Pinpoint the cell where the given text exists, returning its (x, y) midpoint coordinate. 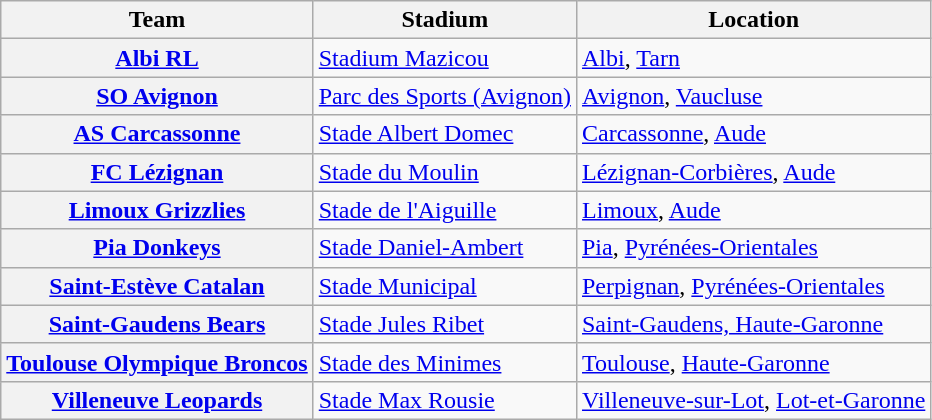
SO Avignon (157, 96)
Villeneuve-sur-Lot, Lot-et-Garonne (753, 400)
Perpignan, Pyrénées-Orientales (753, 286)
Parc des Sports (Avignon) (444, 96)
Pia, Pyrénées-Orientales (753, 248)
Toulouse, Haute-Garonne (753, 362)
Saint-Gaudens Bears (157, 324)
Stadium (444, 20)
Carcassonne, Aude (753, 134)
FC Lézignan (157, 172)
Albi, Tarn (753, 58)
Lézignan-Corbières, Aude (753, 172)
Avignon, Vaucluse (753, 96)
Limoux Grizzlies (157, 210)
Pia Donkeys (157, 248)
Toulouse Olympique Broncos (157, 362)
Stade Municipal (444, 286)
Saint-Gaudens, Haute-Garonne (753, 324)
Team (157, 20)
Villeneuve Leopards (157, 400)
Stade Jules Ribet (444, 324)
Location (753, 20)
Limoux, Aude (753, 210)
AS Carcassonne (157, 134)
Saint-Estève Catalan (157, 286)
Stade des Minimes (444, 362)
Stade Daniel-Ambert (444, 248)
Stade Max Rousie (444, 400)
Stade de l'Aiguille (444, 210)
Albi RL (157, 58)
Stadium Mazicou (444, 58)
Stade Albert Domec (444, 134)
Stade du Moulin (444, 172)
